Determine the [X, Y] coordinate at the center of the cell enclosing the given text.  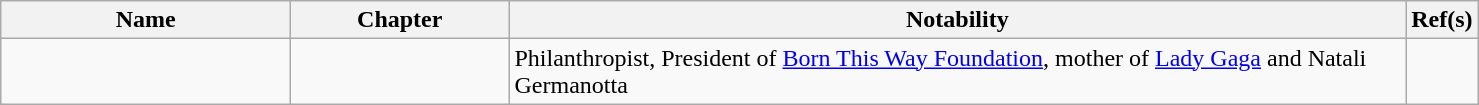
Ref(s) [1442, 20]
Notability [958, 20]
Name [146, 20]
Chapter [400, 20]
Philanthropist, President of Born This Way Foundation, mother of Lady Gaga and Natali Germanotta [958, 72]
